Search for the cell housing the specified text and yield its (X, Y) center coordinate. 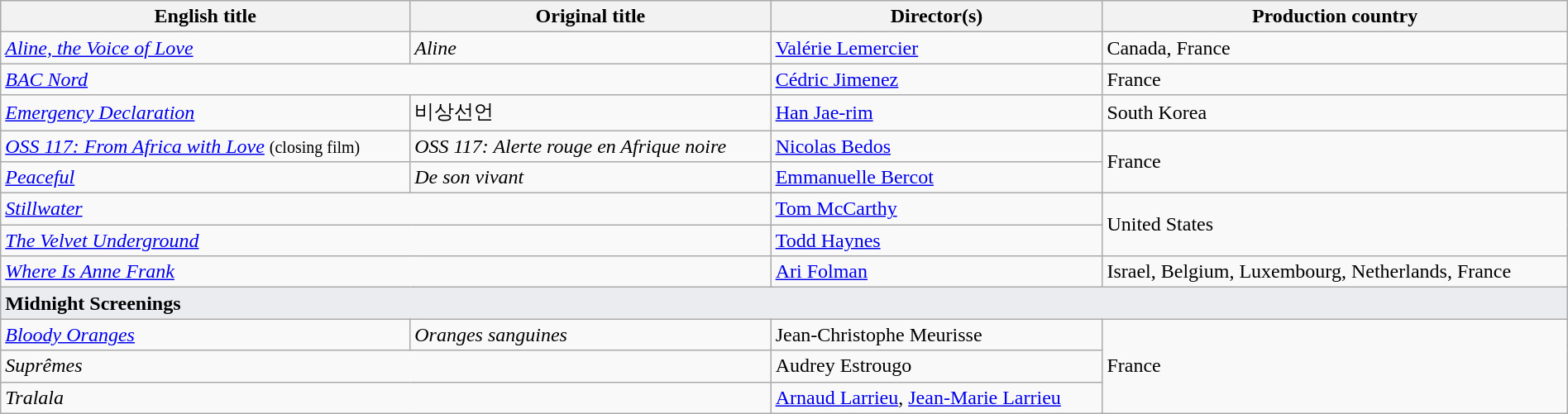
Tom McCarthy (936, 209)
Suprêmes (385, 366)
United States (1335, 225)
Original title (590, 17)
Aline, the Voice of Love (205, 48)
Canada, France (1335, 48)
Audrey Estrougo (936, 366)
비상선언 (590, 112)
Nicolas Bedos (936, 146)
Bloody Oranges (205, 335)
De son vivant (590, 178)
OSS 117: Alerte rouge en Afrique noire (590, 146)
OSS 117: From Africa with Love (closing film) (205, 146)
Oranges sanguines (590, 335)
Peaceful (205, 178)
Jean-Christophe Meurisse (936, 335)
Han Jae-rim (936, 112)
Midnight Screenings (784, 303)
Stillwater (385, 209)
Ari Folman (936, 272)
Arnaud Larrieu, Jean-Marie Larrieu (936, 397)
Todd Haynes (936, 240)
Israel, Belgium, Luxembourg, Netherlands, France (1335, 272)
Director(s) (936, 17)
English title (205, 17)
Tralala (385, 397)
Production country (1335, 17)
Where Is Anne Frank (385, 272)
Cédric Jimenez (936, 79)
Valérie Lemercier (936, 48)
BAC Nord (385, 79)
Emergency Declaration (205, 112)
Aline (590, 48)
Emmanuelle Bercot (936, 178)
South Korea (1335, 112)
The Velvet Underground (385, 240)
